Detect which cell encompasses the target text, then output its [x, y] center coordinate. 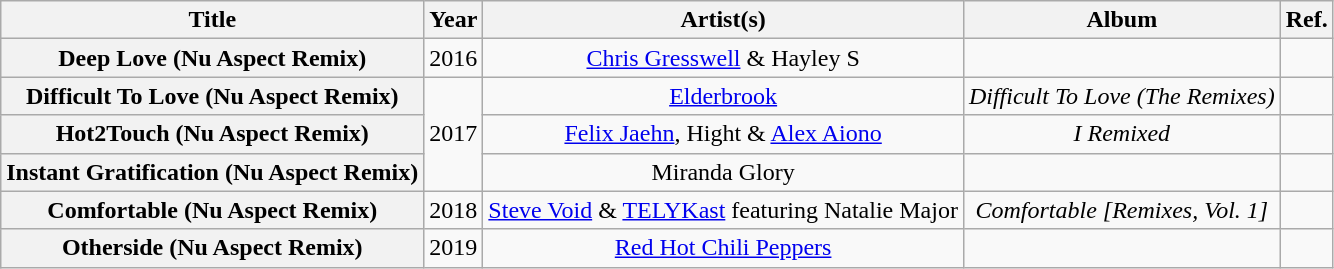
I Remixed [1122, 134]
Hot2Touch (Nu Aspect Remix) [212, 134]
Chris Gresswell & Hayley S [724, 58]
2019 [454, 248]
Comfortable [Remixes, Vol. 1] [1122, 210]
2016 [454, 58]
Felix Jaehn, Hight & Alex Aiono [724, 134]
Difficult To Love (The Remixes) [1122, 96]
Red Hot Chili Peppers [724, 248]
Artist(s) [724, 20]
2018 [454, 210]
Difficult To Love (Nu Aspect Remix) [212, 96]
Year [454, 20]
2017 [454, 134]
Instant Gratification (Nu Aspect Remix) [212, 172]
Ref. [1306, 20]
Title [212, 20]
Miranda Glory [724, 172]
Deep Love (Nu Aspect Remix) [212, 58]
Otherside (Nu Aspect Remix) [212, 248]
Comfortable (Nu Aspect Remix) [212, 210]
Elderbrook [724, 96]
Album [1122, 20]
Steve Void & TELYKast featuring Natalie Major [724, 210]
